Determine the [X, Y] coordinate at the center of the cell enclosing the given text.  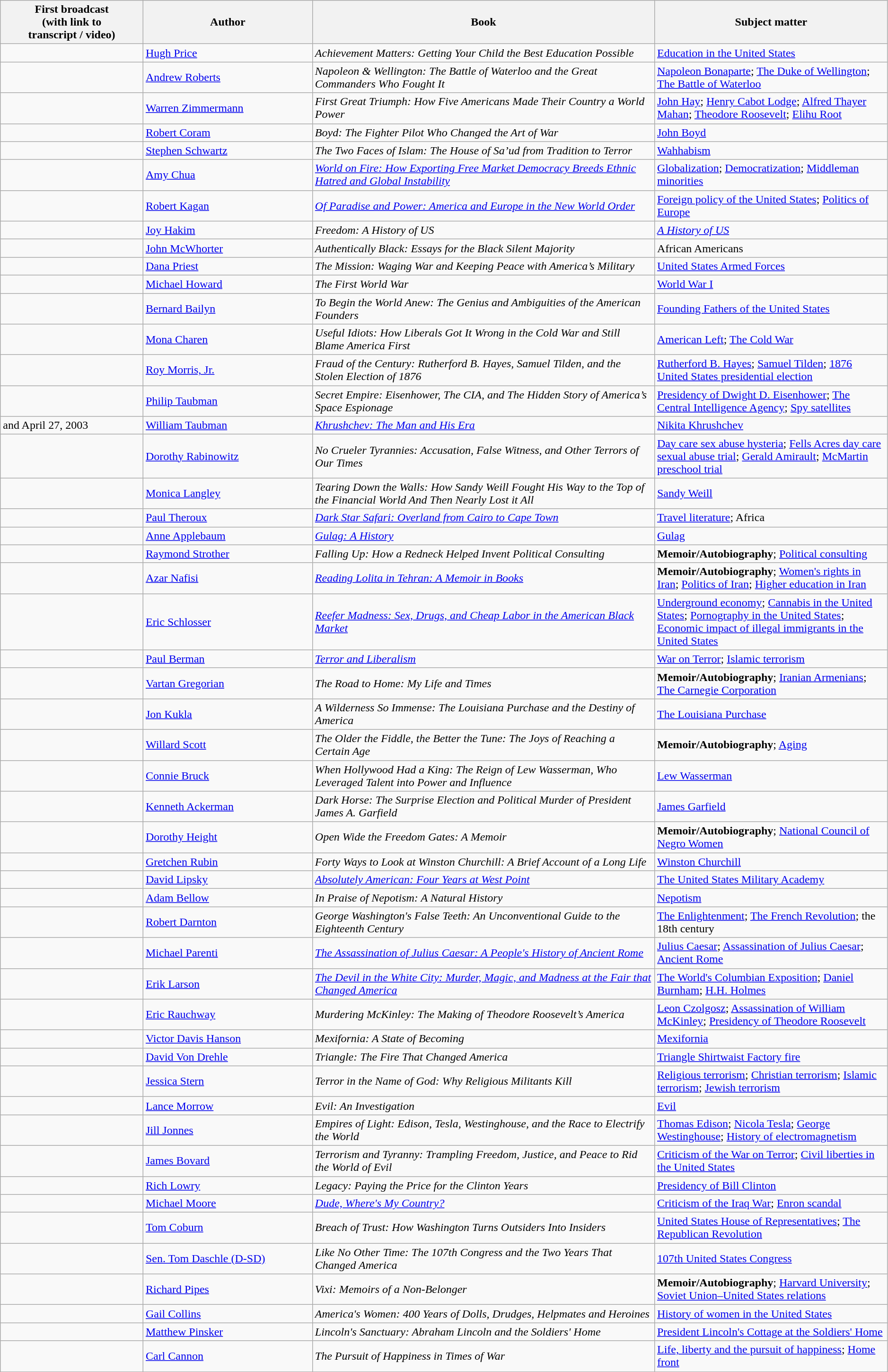
Globalization; Democratization; Middleman minorities [771, 175]
Jessica Stern [228, 1081]
United States Armed Forces [771, 266]
Terror in the Name of God: Why Religious Militants Kill [484, 1081]
The Road to Home: My Life and Times [484, 683]
Julius Caesar; Assassination of Julius Caesar; Ancient Rome [771, 953]
William Taubman [228, 425]
Raymond Strother [228, 554]
First broadcast(with link totranscript / video) [72, 22]
Gail Collins [228, 1314]
The Assassination of Julius Caesar: A People's History of Ancient Rome [484, 953]
Open Wide the Freedom Gates: A Memoir [484, 838]
Jon Kukla [228, 714]
Vixi: Memoirs of a Non-Belonger [484, 1289]
Memoir/Autobiography; Iranian Armenians; The Carnegie Corporation [771, 683]
Dana Priest [228, 266]
Eric Schlosser [228, 622]
Evil [771, 1106]
Carl Cannon [228, 1356]
Achievement Matters: Getting Your Child the Best Education Possible [484, 53]
and April 27, 2003 [72, 425]
David Lipsky [228, 880]
John Hay; Henry Cabot Lodge; Alfred Thayer Mahan; Theodore Roosevelt; Elihu Root [771, 108]
To Begin the World Anew: The Genius and Ambiguities of the American Founders [484, 309]
Robert Coram [228, 133]
Leon Czolgosz; Assassination of William McKinley; Presidency of Theodore Roosevelt [771, 1015]
Boyd: The Fighter Pilot Who Changed the Art of War [484, 133]
107th United States Congress [771, 1259]
Murdering McKinley: The Making of Theodore Roosevelt’s America [484, 1015]
Philip Taubman [228, 401]
Memoir/Autobiography; Political consulting [771, 554]
No Crueler Tyrannies: Accusation, False Witness, and Other Terrors of Our Times [484, 456]
Tearing Down the Walls: How Sandy Weill Fought His Way to the Top of the Financial World And Then Nearly Lost it All [484, 493]
Robert Darnton [228, 922]
Memoir/Autobiography; Women's rights in Iran; Politics of Iran; Higher education in Iran [771, 578]
Napoleon & Wellington: The Battle of Waterloo and the Great Commanders Who Fought It [484, 78]
Jill Jonnes [228, 1130]
When Hollywood Had a King: The Reign of Lew Wasserman, Who Leveraged Talent into Power and Influence [484, 775]
Memoir/Autobiography; National Council of Negro Women [771, 838]
United States House of Representatives; The Republican Revolution [771, 1228]
In Praise of Nepotism: A Natural History [484, 898]
Travel literature; Africa [771, 518]
Memoir/Autobiography; Harvard University; Soviet Union–United States relations [771, 1289]
Freedom: A History of US [484, 230]
World War I [771, 284]
Triangle Shirtwaist Factory fire [771, 1057]
Like No Other Time: The 107th Congress and the Two Years That Changed America [484, 1259]
Azar Nafisi [228, 578]
Matthew Pinsker [228, 1332]
Terror and Liberalism [484, 659]
John McWhorter [228, 248]
Roy Morris, Jr. [228, 370]
The Louisiana Purchase [771, 714]
Robert Kagan [228, 205]
Absolutely American: Four Years at West Point [484, 880]
Kenneth Ackerman [228, 806]
Paul Berman [228, 659]
Evil: An Investigation [484, 1106]
The World's Columbian Exposition; Daniel Burnham; H.H. Holmes [771, 983]
America's Women: 400 Years of Dolls, Drudges, Helpmates and Heroines [484, 1314]
The Mission: Waging War and Keeping Peace with America’s Military [484, 266]
Winston Churchill [771, 862]
President Lincoln's Cottage at the Soldiers' Home [771, 1332]
Mona Charen [228, 340]
Reading Lolita in Tehran: A Memoir in Books [484, 578]
Foreign policy of the United States; Politics of Europe [771, 205]
Dorothy Height [228, 838]
The Older the Fiddle, the Better the Tune: The Joys of Reaching a Certain Age [484, 745]
Dude, Where's My Country? [484, 1204]
Day care sex abuse hysteria; Fells Acres day care sexual abuse trial; Gerald Amirault; McMartin preschool trial [771, 456]
Connie Bruck [228, 775]
James Garfield [771, 806]
Fraud of the Century: Rutherford B. Hayes, Samuel Tilden, and the Stolen Election of 1876 [484, 370]
Empires of Light: Edison, Tesla, Westinghouse, and the Race to Electrify the World [484, 1130]
First Great Triumph: How Five Americans Made Their Country a World Power [484, 108]
Michael Moore [228, 1204]
Sandy Weill [771, 493]
History of women in the United States [771, 1314]
Legacy: Paying the Price for the Clinton Years [484, 1186]
American Left; The Cold War [771, 340]
Michael Howard [228, 284]
Rutherford B. Hayes; Samuel Tilden; 1876 United States presidential election [771, 370]
Warren Zimmermann [228, 108]
Sen. Tom Daschle (D-SD) [228, 1259]
The United States Military Academy [771, 880]
Khrushchev: The Man and His Era [484, 425]
Gulag [771, 536]
Presidency of Bill Clinton [771, 1186]
Of Paradise and Power: America and Europe in the New World Order [484, 205]
African Americans [771, 248]
Tom Coburn [228, 1228]
Falling Up: How a Redneck Helped Invent Political Consulting [484, 554]
The Enlightenment; The French Revolution; the 18th century [771, 922]
Secret Empire: Eisenhower, The CIA, and The Hidden Story of America’s Space Espionage [484, 401]
Mexifornia: A State of Becoming [484, 1039]
Dorothy Rabinowitz [228, 456]
Book [484, 22]
Lance Morrow [228, 1106]
Rich Lowry [228, 1186]
Dark Horse: The Surprise Election and Political Murder of President James A. Garfield [484, 806]
Wahhabism [771, 150]
Education in the United States [771, 53]
Michael Parenti [228, 953]
Memoir/Autobiography; Aging [771, 745]
Terrorism and Tyranny: Trampling Freedom, Justice, and Peace to Rid the World of Evil [484, 1160]
Triangle: The Fire That Changed America [484, 1057]
Criticism of the Iraq War; Enron scandal [771, 1204]
Lincoln's Sanctuary: Abraham Lincoln and the Soldiers' Home [484, 1332]
Religious terrorism; Christian terrorism; Islamic terrorism; Jewish terrorism [771, 1081]
Stephen Schwartz [228, 150]
The Two Faces of Islam: The House of Sa’ud from Tradition to Terror [484, 150]
Bernard Bailyn [228, 309]
Willard Scott [228, 745]
Presidency of Dwight D. Eisenhower; The Central Intelligence Agency; Spy satellites [771, 401]
The Devil in the White City: Murder, Magic, and Madness at the Fair that Changed America [484, 983]
Adam Bellow [228, 898]
Nepotism [771, 898]
Amy Chua [228, 175]
Subject matter [771, 22]
Forty Ways to Look at Winston Churchill: A Brief Account of a Long Life [484, 862]
Joy Hakim [228, 230]
John Boyd [771, 133]
A History of US [771, 230]
Erik Larson [228, 983]
Hugh Price [228, 53]
The First World War [484, 284]
Founding Fathers of the United States [771, 309]
Gulag: A History [484, 536]
James Bovard [228, 1160]
Thomas Edison; Nicola Tesla; George Westinghouse; History of electromagnetism [771, 1130]
Eric Rauchway [228, 1015]
Author [228, 22]
Useful Idiots: How Liberals Got It Wrong in the Cold War and Still Blame America First [484, 340]
Lew Wasserman [771, 775]
Reefer Madness: Sex, Drugs, and Cheap Labor in the American Black Market [484, 622]
Napoleon Bonaparte; The Duke of Wellington; The Battle of Waterloo [771, 78]
Victor Davis Hanson [228, 1039]
Mexifornia [771, 1039]
Gretchen Rubin [228, 862]
Nikita Khrushchev [771, 425]
Breach of Trust: How Washington Turns Outsiders Into Insiders [484, 1228]
Richard Pipes [228, 1289]
The Pursuit of Happiness in Times of War [484, 1356]
Criticism of the War on Terror; Civil liberties in the United States [771, 1160]
Monica Langley [228, 493]
Dark Star Safari: Overland from Cairo to Cape Town [484, 518]
Authentically Black: Essays for the Black Silent Majority [484, 248]
War on Terror; Islamic terrorism [771, 659]
George Washington's False Teeth: An Unconventional Guide to the Eighteenth Century [484, 922]
David Von Drehle [228, 1057]
Underground economy; Cannabis in the United States; Pornography in the United States; Economic impact of illegal immigrants in the United States [771, 622]
A Wilderness So Immense: The Louisiana Purchase and the Destiny of America [484, 714]
Andrew Roberts [228, 78]
Vartan Gregorian [228, 683]
Paul Theroux [228, 518]
World on Fire: How Exporting Free Market Democracy Breeds Ethnic Hatred and Global Instability [484, 175]
Anne Applebaum [228, 536]
Life, liberty and the pursuit of happiness; Home front [771, 1356]
